Detect which cell encompasses the target text, then output its [X, Y] center coordinate. 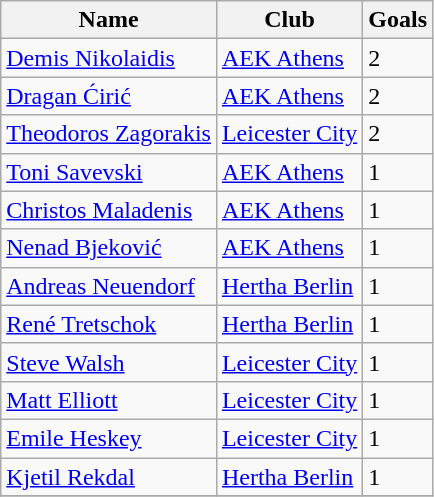
Theodoros Zagorakis [109, 134]
Matt Elliott [109, 400]
Club [289, 20]
Toni Savevski [109, 172]
Kjetil Rekdal [109, 477]
Demis Nikolaidis [109, 58]
Emile Heskey [109, 438]
Nenad Bjeković [109, 248]
Name [109, 20]
René Tretschok [109, 324]
Andreas Neuendorf [109, 286]
Christos Maladenis [109, 210]
Goals [398, 20]
Steve Walsh [109, 362]
Dragan Ćirić [109, 96]
